Locate the cell with the specified text and output its (X, Y) center coordinate. 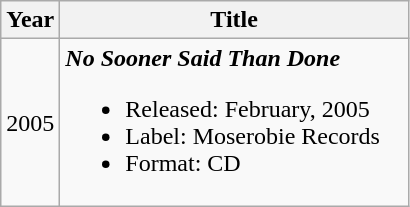
No Sooner Said Than DoneReleased: February, 2005Label: Moserobie Records Format: CD (234, 122)
Title (234, 20)
2005 (30, 122)
Year (30, 20)
